Return the (x, y) coordinate for the center point of the cell that contains the specified text.  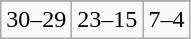
7–4 (166, 20)
30–29 (36, 20)
23–15 (108, 20)
